Pinpoint the cell where the given text exists, returning its [x, y] midpoint coordinate. 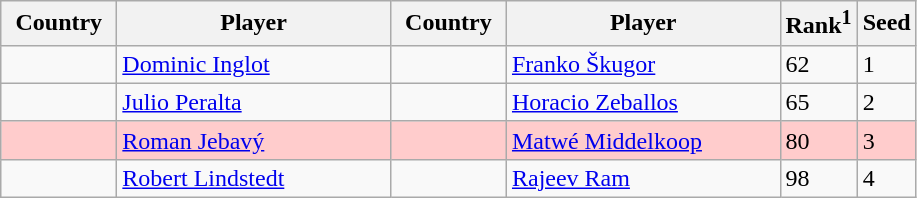
Horacio Zeballos [643, 102]
Matwé Middelkoop [643, 140]
Julio Peralta [254, 102]
80 [818, 140]
Robert Lindstedt [254, 178]
Roman Jebavý [254, 140]
Dominic Inglot [254, 64]
Franko Škugor [643, 64]
65 [818, 102]
3 [886, 140]
62 [818, 64]
Rajeev Ram [643, 178]
Seed [886, 24]
98 [818, 178]
1 [886, 64]
2 [886, 102]
4 [886, 178]
Rank1 [818, 24]
